Return (x, y) of the center of cell containing provided text 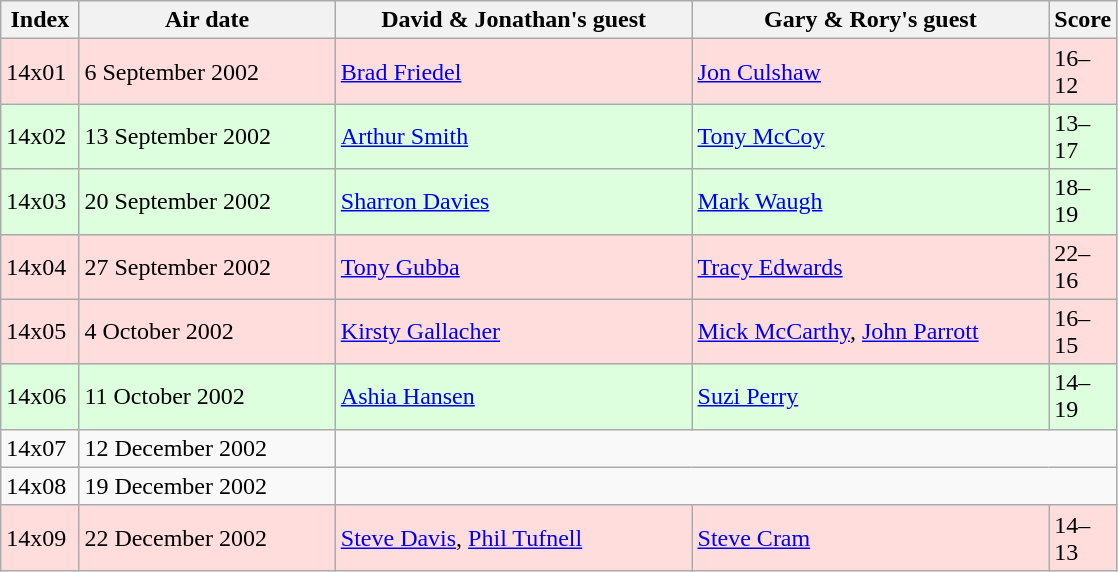
Kirsty Gallacher (514, 332)
Score (1083, 20)
David & Jonathan's guest (514, 20)
11 October 2002 (207, 396)
14x05 (40, 332)
18–19 (1083, 202)
16–15 (1083, 332)
12 December 2002 (207, 448)
Suzi Perry (870, 396)
22–16 (1083, 266)
Steve Cram (870, 538)
Ashia Hansen (514, 396)
14x01 (40, 72)
Gary & Rory's guest (870, 20)
Mick McCarthy, John Parrott (870, 332)
14x04 (40, 266)
Air date (207, 20)
22 December 2002 (207, 538)
14x06 (40, 396)
14x08 (40, 486)
14x03 (40, 202)
Tony Gubba (514, 266)
Jon Culshaw (870, 72)
13 September 2002 (207, 136)
6 September 2002 (207, 72)
Sharron Davies (514, 202)
4 October 2002 (207, 332)
Brad Friedel (514, 72)
16–12 (1083, 72)
Arthur Smith (514, 136)
19 December 2002 (207, 486)
Tracy Edwards (870, 266)
Steve Davis, Phil Tufnell (514, 538)
14x09 (40, 538)
14–19 (1083, 396)
Mark Waugh (870, 202)
13–17 (1083, 136)
20 September 2002 (207, 202)
Tony McCoy (870, 136)
Index (40, 20)
14–13 (1083, 538)
14x02 (40, 136)
27 September 2002 (207, 266)
14x07 (40, 448)
